Provide the [X, Y] coordinate of the cell's center where the given text is located.  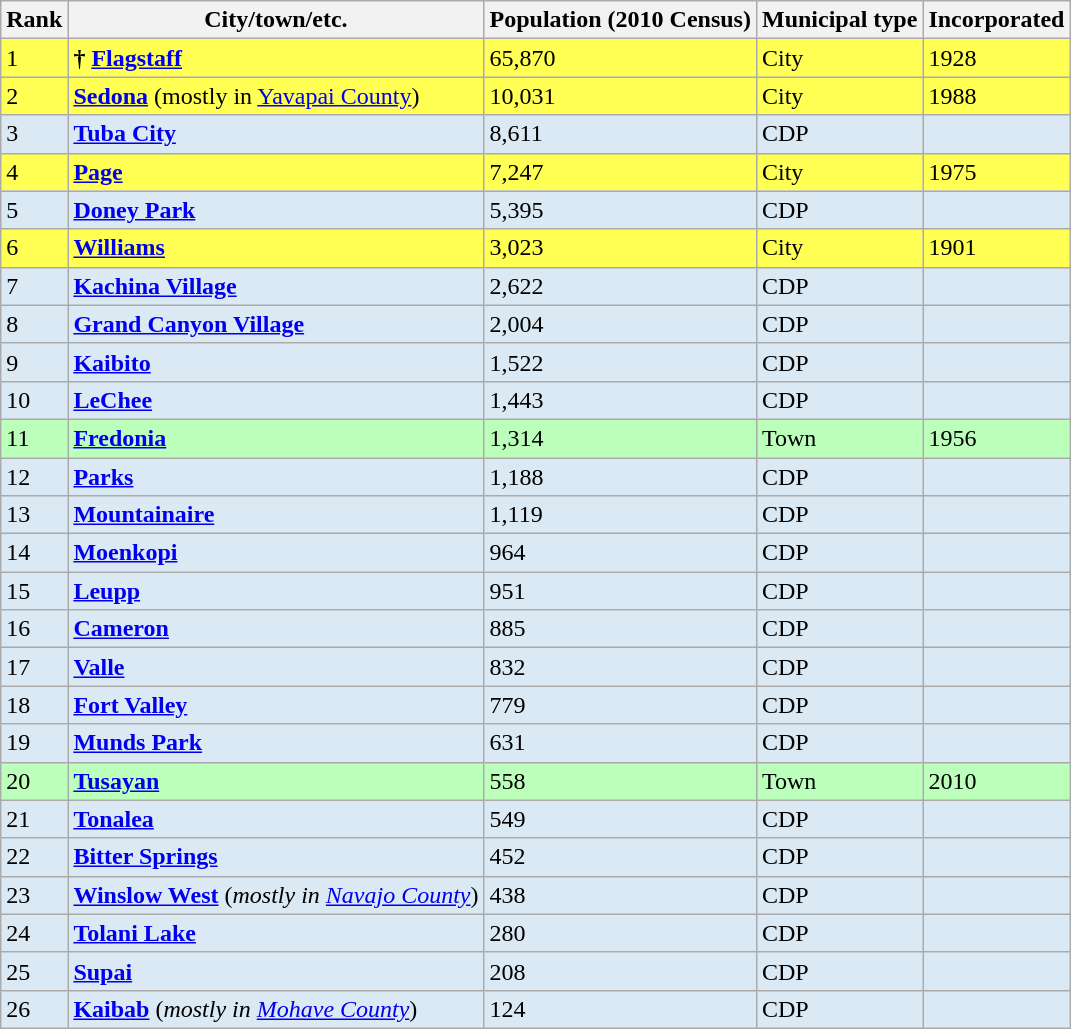
1,314 [620, 438]
5 [34, 210]
1,188 [620, 477]
1901 [996, 248]
Grand Canyon Village [276, 324]
2 [34, 96]
65,870 [620, 58]
16 [34, 629]
15 [34, 591]
280 [620, 933]
885 [620, 629]
1956 [996, 438]
Doney Park [276, 210]
2010 [996, 781]
Sedona (mostly in Yavapai County) [276, 96]
10,031 [620, 96]
3 [34, 134]
Moenkopi [276, 553]
12 [34, 477]
Bitter Springs [276, 857]
1,443 [620, 400]
208 [620, 971]
3,023 [620, 248]
Supai [276, 971]
Rank [34, 20]
1,522 [620, 362]
Fredonia [276, 438]
2,004 [620, 324]
Tonalea [276, 819]
City/town/etc. [276, 20]
1 [34, 58]
8 [34, 324]
Page [276, 172]
18 [34, 705]
Fort Valley [276, 705]
17 [34, 667]
Mountainaire [276, 515]
Munds Park [276, 743]
Cameron [276, 629]
Kaibab (mostly in Mohave County) [276, 1009]
21 [34, 819]
124 [620, 1009]
5,395 [620, 210]
26 [34, 1009]
Tuba City [276, 134]
10 [34, 400]
Tolani Lake [276, 933]
Winslow West (mostly in Navajo County) [276, 895]
452 [620, 857]
951 [620, 591]
964 [620, 553]
6 [34, 248]
438 [620, 895]
Williams [276, 248]
558 [620, 781]
7 [34, 286]
8,611 [620, 134]
24 [34, 933]
Municipal type [839, 20]
7,247 [620, 172]
832 [620, 667]
779 [620, 705]
Tusayan [276, 781]
LeChee [276, 400]
Population (2010 Census) [620, 20]
25 [34, 971]
1988 [996, 96]
1,119 [620, 515]
9 [34, 362]
549 [620, 819]
Parks [276, 477]
631 [620, 743]
Leupp [276, 591]
20 [34, 781]
19 [34, 743]
Kaibito [276, 362]
2,622 [620, 286]
23 [34, 895]
11 [34, 438]
Kachina Village [276, 286]
Incorporated [996, 20]
13 [34, 515]
1975 [996, 172]
4 [34, 172]
Valle [276, 667]
22 [34, 857]
1928 [996, 58]
† Flagstaff [276, 58]
14 [34, 553]
